Return the (x, y) coordinate for the center point of the cell that contains the specified text.  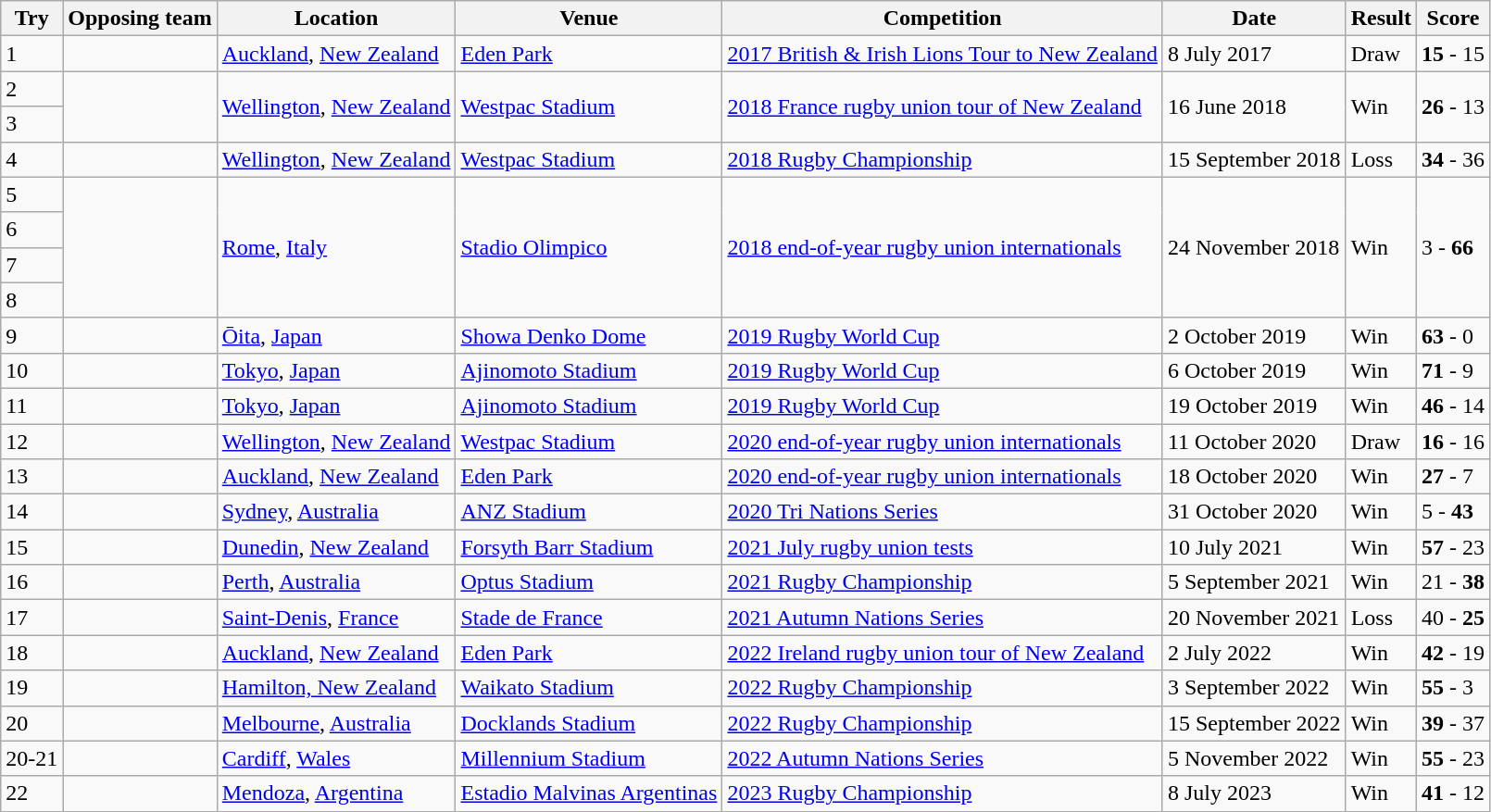
5 November 2022 (1254, 758)
63 - 0 (1454, 335)
57 - 23 (1454, 547)
Stade de France (589, 618)
Estadio Malvinas Argentinas (589, 793)
1 (31, 54)
2 October 2019 (1254, 335)
Forsyth Barr Stadium (589, 547)
27 - 7 (1454, 477)
Date (1254, 19)
3 September 2022 (1254, 688)
21 - 38 (1454, 582)
12 (31, 442)
31 October 2020 (1254, 512)
2021 Rugby Championship (943, 582)
15 - 15 (1454, 54)
16 (31, 582)
Docklands Stadium (589, 723)
11 (31, 406)
10 (31, 370)
2023 Rugby Championship (943, 793)
11 October 2020 (1254, 442)
17 (31, 618)
Result (1381, 19)
Try (31, 19)
2021 July rugby union tests (943, 547)
5 (31, 194)
20 November 2021 (1254, 618)
15 September 2018 (1254, 159)
15 September 2022 (1254, 723)
34 - 36 (1454, 159)
2018 end-of-year rugby union internationals (943, 247)
Score (1454, 19)
Location (336, 19)
19 (31, 688)
18 (31, 653)
Millennium Stadium (589, 758)
9 (31, 335)
Perth, Australia (336, 582)
2017 British & Irish Lions Tour to New Zealand (943, 54)
4 (31, 159)
Showa Denko Dome (589, 335)
5 - 43 (1454, 512)
Mendoza, Argentina (336, 793)
24 November 2018 (1254, 247)
2022 Ireland rugby union tour of New Zealand (943, 653)
Ōita, Japan (336, 335)
2021 Autumn Nations Series (943, 618)
20 (31, 723)
Cardiff, Wales (336, 758)
15 (31, 547)
Rome, Italy (336, 247)
13 (31, 477)
55 - 3 (1454, 688)
16 June 2018 (1254, 106)
3 - 66 (1454, 247)
55 - 23 (1454, 758)
2018 Rugby Championship (943, 159)
41 - 12 (1454, 793)
Competition (943, 19)
Venue (589, 19)
3 (31, 124)
22 (31, 793)
8 July 2023 (1254, 793)
2020 Tri Nations Series (943, 512)
5 September 2021 (1254, 582)
Waikato Stadium (589, 688)
71 - 9 (1454, 370)
18 October 2020 (1254, 477)
Sydney, Australia (336, 512)
6 October 2019 (1254, 370)
ANZ Stadium (589, 512)
2 July 2022 (1254, 653)
20-21 (31, 758)
46 - 14 (1454, 406)
39 - 37 (1454, 723)
Melbourne, Australia (336, 723)
Optus Stadium (589, 582)
2018 France rugby union tour of New Zealand (943, 106)
26 - 13 (1454, 106)
Hamilton, New Zealand (336, 688)
2022 Autumn Nations Series (943, 758)
6 (31, 230)
10 July 2021 (1254, 547)
Stadio Olimpico (589, 247)
14 (31, 512)
8 July 2017 (1254, 54)
8 (31, 300)
Saint-Denis, France (336, 618)
2 (31, 89)
19 October 2019 (1254, 406)
16 - 16 (1454, 442)
Opposing team (140, 19)
42 - 19 (1454, 653)
40 - 25 (1454, 618)
Dunedin, New Zealand (336, 547)
7 (31, 265)
